Locate the cell with the specified text and output its (x, y) center coordinate. 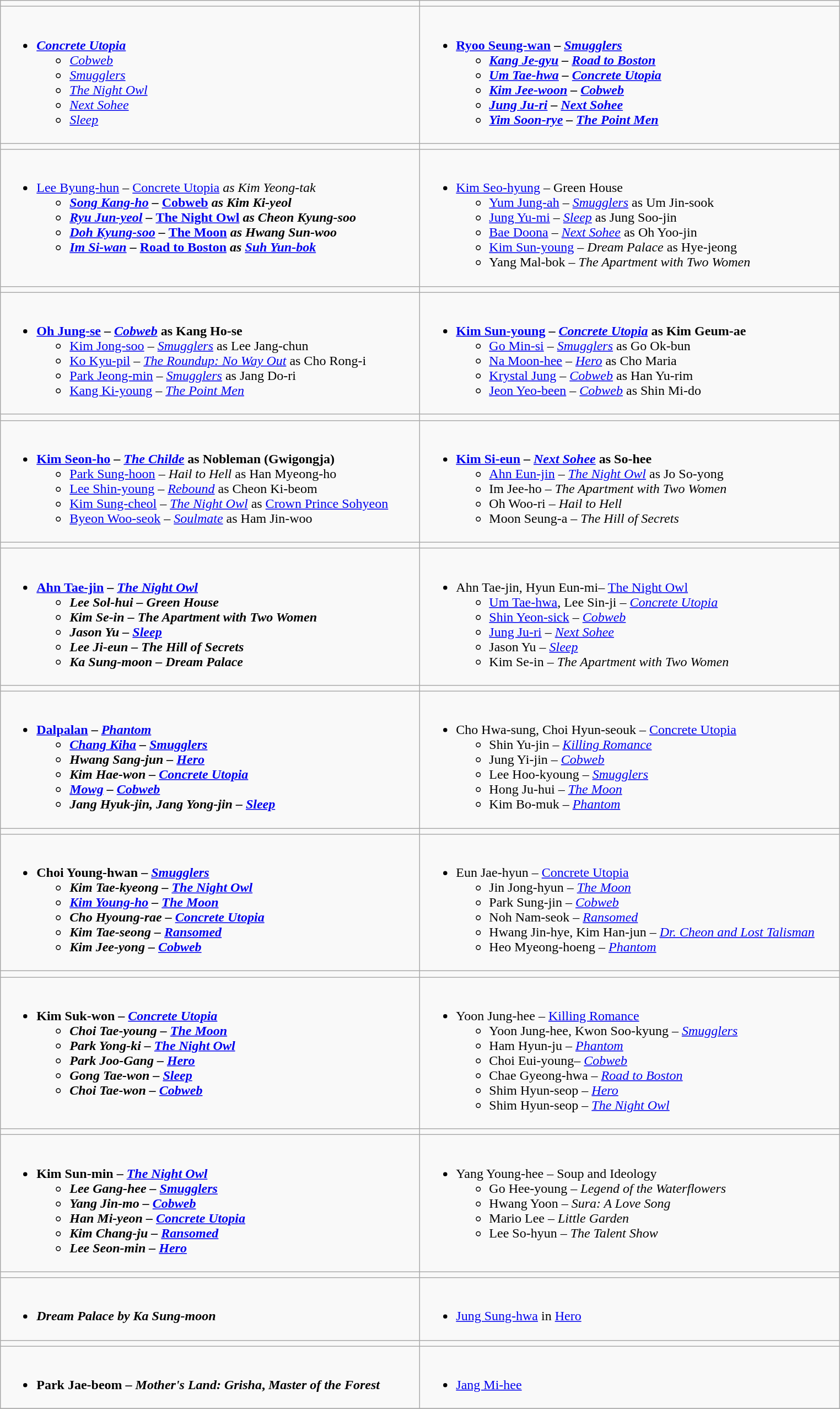
Park Jae-beom – Mother's Land: Grisha, Master of the Forest (211, 1378)
Kim Sun-min – The Night OwlLee Gang-hee – SmugglersYang Jin-mo – CobwebHan Mi-yeon – Concrete UtopiaKim Chang-ju – RansomedLee Seon-min – Hero (211, 1203)
Dream Palace by Ka Sung-moon (211, 1309)
Dalpalan – PhantomChang Kiha – SmugglersHwang Sang-jun – Hero Kim Hae-won – Concrete UtopiaMowg – CobwebJang Hyuk-jin, Jang Yong-jin – Sleep (211, 759)
Concrete UtopiaCobwebSmugglersThe Night OwlNext SoheeSleep (211, 75)
Jang Mi-hee (629, 1378)
Kim Suk-won – Concrete UtopiaChoi Tae-young – The MoonPark Yong-ki – The Night OwlPark Joo-Gang – HeroGong Tae-won – SleepChoi Tae-won – Cobweb (211, 1053)
Jung Sung-hwa in Hero (629, 1309)
